Scan for the cell matching the given text and deliver its [x, y] coordinate at center. 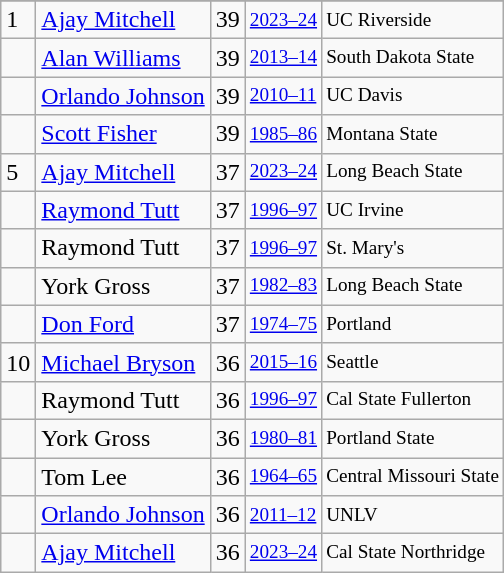
2015–16 [283, 362]
UNLV [413, 515]
Seattle [413, 362]
5 [18, 172]
South Dakota State [413, 58]
Michael Bryson [123, 362]
2010–11 [283, 96]
Tom Lee [123, 477]
Montana State [413, 134]
10 [18, 362]
St. Mary's [413, 248]
UC Irvine [413, 210]
Alan Williams [123, 58]
UC Riverside [413, 20]
Portland State [413, 438]
1964–65 [283, 477]
Don Ford [123, 324]
1 [18, 20]
1974–75 [283, 324]
Cal State Northridge [413, 553]
1985–86 [283, 134]
Central Missouri State [413, 477]
2011–12 [283, 515]
1982–83 [283, 286]
UC Davis [413, 96]
Portland [413, 324]
1980–81 [283, 438]
Cal State Fullerton [413, 400]
2013–14 [283, 58]
Scott Fisher [123, 134]
